Search for the cell housing the specified text and yield its (X, Y) center coordinate. 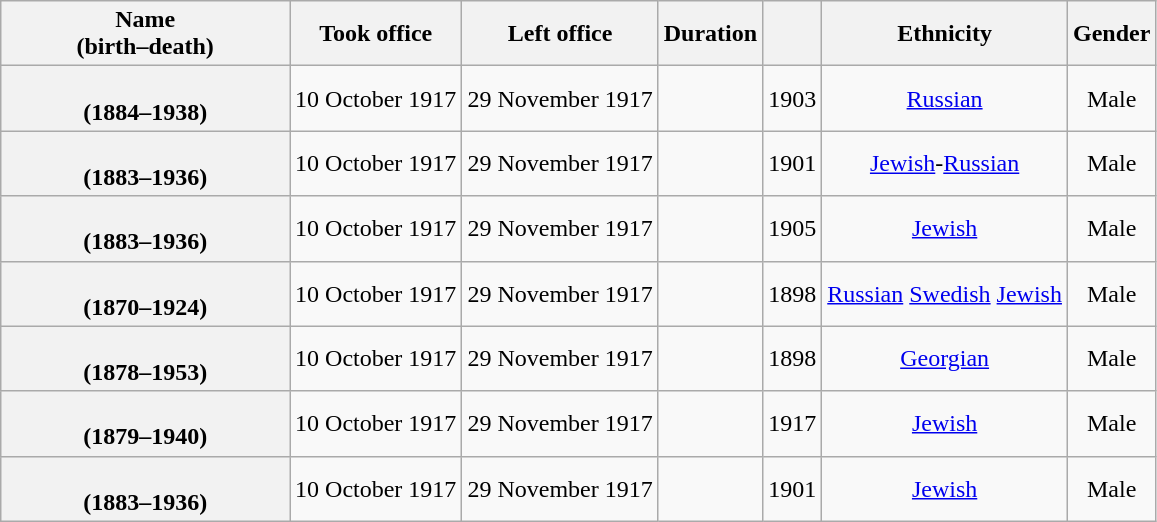
1903 (792, 98)
Gender (1111, 34)
(1879–1940) (146, 424)
Duration (710, 34)
(1870–1924) (146, 294)
Took office (376, 34)
Georgian (945, 358)
Russian (945, 98)
Name(birth–death) (146, 34)
Left office (560, 34)
1905 (792, 228)
Jewish-Russian (945, 164)
Ethnicity (945, 34)
1917 (792, 424)
(1884–1938) (146, 98)
Russian Swedish Jewish (945, 294)
(1878–1953) (146, 358)
